Locate the cell with the specified text and output its (X, Y) center coordinate. 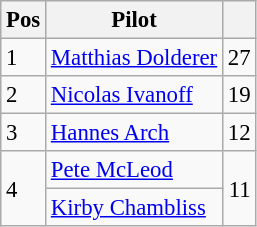
Pete McLeod (134, 170)
3 (24, 133)
Pilot (134, 20)
Matthias Dolderer (134, 58)
Hannes Arch (134, 133)
4 (24, 188)
12 (238, 133)
27 (238, 58)
19 (238, 95)
1 (24, 58)
2 (24, 95)
Pos (24, 20)
11 (238, 188)
Kirby Chambliss (134, 208)
Nicolas Ivanoff (134, 95)
